Provide the (X, Y) coordinate of the cell's center where the given text is located.  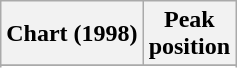
Peakposition (189, 34)
Chart (1998) (72, 34)
